Capture the cell that displays the provided text and extract its (X, Y) central coordinate. 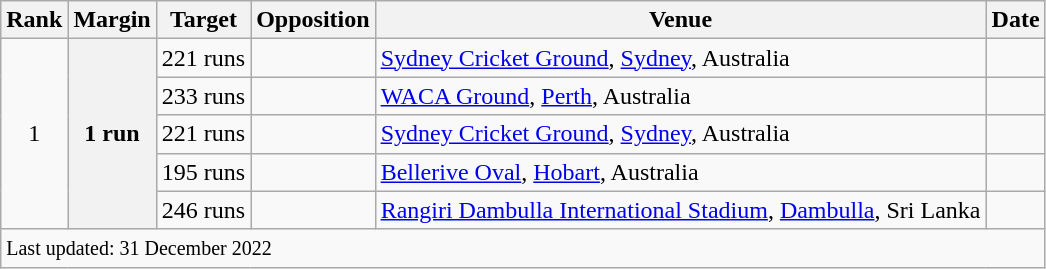
Target (203, 20)
195 runs (203, 172)
233 runs (203, 96)
WACA Ground, Perth, Australia (680, 96)
Rank (34, 20)
246 runs (203, 210)
1 (34, 134)
Last updated: 31 December 2022 (523, 248)
Date (1016, 20)
Opposition (313, 20)
Bellerive Oval, Hobart, Australia (680, 172)
Rangiri Dambulla International Stadium, Dambulla, Sri Lanka (680, 210)
Venue (680, 20)
Margin (112, 20)
1 run (112, 134)
